Output the (x, y) coordinate of the center of the cell containing the given text.  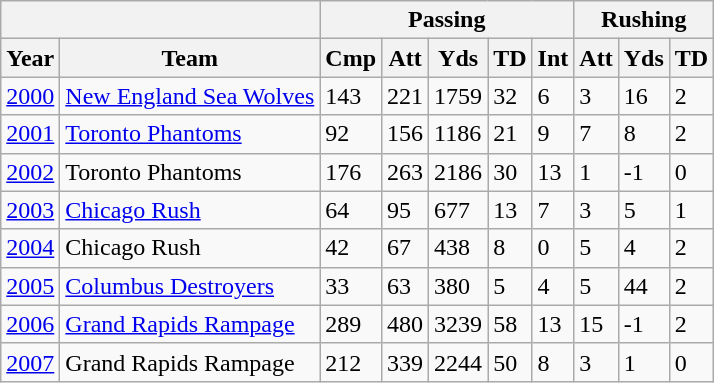
438 (458, 248)
21 (510, 134)
143 (351, 96)
677 (458, 210)
58 (510, 324)
44 (644, 286)
Int (553, 58)
156 (406, 134)
95 (406, 210)
480 (406, 324)
263 (406, 172)
2004 (30, 248)
50 (510, 362)
30 (510, 172)
63 (406, 286)
42 (351, 248)
176 (351, 172)
New England Sea Wolves (190, 96)
2002 (30, 172)
33 (351, 286)
2186 (458, 172)
2006 (30, 324)
1759 (458, 96)
380 (458, 286)
1186 (458, 134)
Cmp (351, 58)
2001 (30, 134)
67 (406, 248)
289 (351, 324)
2244 (458, 362)
3239 (458, 324)
339 (406, 362)
2007 (30, 362)
2000 (30, 96)
221 (406, 96)
92 (351, 134)
Columbus Destroyers (190, 286)
32 (510, 96)
64 (351, 210)
2003 (30, 210)
16 (644, 96)
9 (553, 134)
2005 (30, 286)
Passing (447, 20)
212 (351, 362)
Year (30, 58)
15 (596, 324)
Team (190, 58)
Rushing (644, 20)
6 (553, 96)
